Pinpoint the cell where the given text exists, returning its [X, Y] midpoint coordinate. 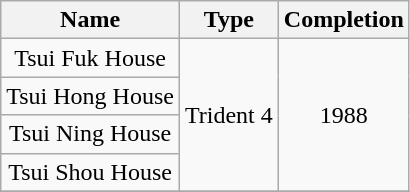
Tsui Hong House [90, 96]
Tsui Shou House [90, 172]
Type [228, 20]
Trident 4 [228, 115]
Name [90, 20]
Tsui Ning House [90, 134]
Completion [344, 20]
Tsui Fuk House [90, 58]
1988 [344, 115]
